From the cell containing the given text, extract its center point as [X, Y] coordinate. 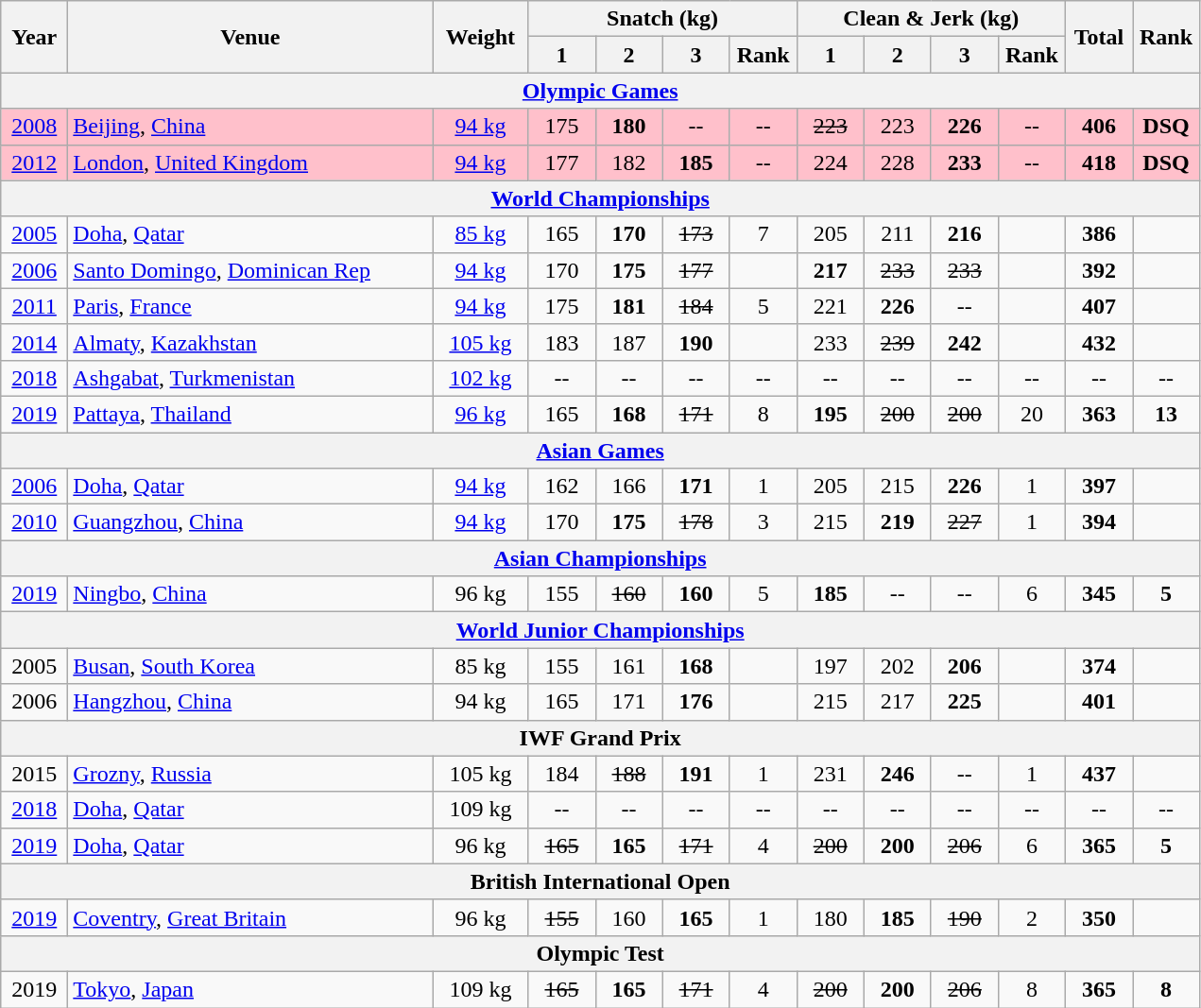
418 [1098, 162]
2012 [34, 162]
231 [830, 774]
Olympic Games [601, 91]
Asian Games [601, 451]
Tokyo, Japan [250, 989]
Ningbo, China [250, 594]
2010 [34, 522]
Almaty, Kazakhstan [250, 342]
197 [830, 666]
161 [629, 666]
Year [34, 37]
Snatch (kg) [662, 19]
406 [1098, 127]
Santo Domingo, Dominican Rep [250, 270]
Guangzhou, China [250, 522]
219 [898, 522]
363 [1098, 414]
Clean & Jerk (kg) [931, 19]
221 [830, 306]
239 [898, 342]
394 [1098, 522]
187 [629, 342]
216 [964, 234]
345 [1098, 594]
2011 [34, 306]
Ashgabat, Turkmenistan [250, 378]
401 [1098, 702]
102 kg [480, 378]
Hangzhou, China [250, 702]
407 [1098, 306]
242 [964, 342]
British International Open [601, 881]
195 [830, 414]
181 [629, 306]
20 [1032, 414]
227 [964, 522]
2014 [34, 342]
397 [1098, 487]
Asian Championships [601, 558]
Venue [250, 37]
228 [898, 162]
224 [830, 162]
Pattaya, Thailand [250, 414]
392 [1098, 270]
Grozny, Russia [250, 774]
374 [1098, 666]
246 [898, 774]
7 [763, 234]
178 [695, 522]
Weight [480, 37]
London, United Kingdom [250, 162]
386 [1098, 234]
World Junior Championships [601, 630]
225 [964, 702]
Total [1098, 37]
Olympic Test [601, 953]
162 [561, 487]
IWF Grand Prix [601, 738]
432 [1098, 342]
183 [561, 342]
Coventry, Great Britain [250, 917]
2015 [34, 774]
202 [898, 666]
13 [1166, 414]
350 [1098, 917]
Beijing, China [250, 127]
World Championships [601, 198]
166 [629, 487]
Paris, France [250, 306]
2008 [34, 127]
211 [898, 234]
437 [1098, 774]
188 [629, 774]
173 [695, 234]
182 [629, 162]
191 [695, 774]
Busan, South Korea [250, 666]
176 [695, 702]
